Locate the cell with the specified text and output its (x, y) center coordinate. 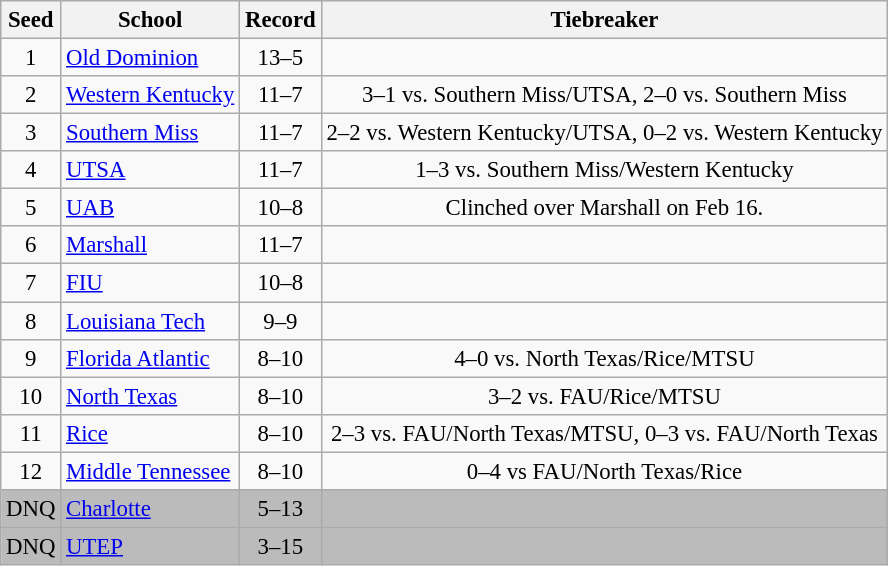
Charlotte (150, 509)
Marshall (150, 245)
Seed (31, 20)
Record (280, 20)
9 (31, 358)
11 (31, 433)
3 (31, 133)
Old Dominion (150, 58)
Tiebreaker (604, 20)
Western Kentucky (150, 95)
School (150, 20)
3–1 vs. Southern Miss/UTSA, 2–0 vs. Southern Miss (604, 95)
5 (31, 208)
2–3 vs. FAU/North Texas/MTSU, 0–3 vs. FAU/North Texas (604, 433)
10 (31, 396)
2–2 vs. Western Kentucky/UTSA, 0–2 vs. Western Kentucky (604, 133)
Middle Tennessee (150, 471)
5–13 (280, 509)
7 (31, 283)
UTSA (150, 170)
1–3 vs. Southern Miss/Western Kentucky (604, 170)
UAB (150, 208)
1 (31, 58)
North Texas (150, 396)
4 (31, 170)
Clinched over Marshall on Feb 16. (604, 208)
Louisiana Tech (150, 321)
3–2 vs. FAU/Rice/MTSU (604, 396)
FIU (150, 283)
13–5 (280, 58)
Rice (150, 433)
4–0 vs. North Texas/Rice/MTSU (604, 358)
8 (31, 321)
9–9 (280, 321)
3–15 (280, 546)
12 (31, 471)
Southern Miss (150, 133)
2 (31, 95)
UTEP (150, 546)
Florida Atlantic (150, 358)
6 (31, 245)
0–4 vs FAU/North Texas/Rice (604, 471)
